Output the [x, y] coordinate of the center of the cell containing the given text.  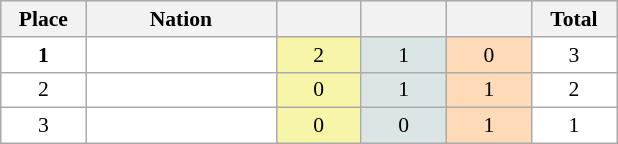
Place [44, 19]
Nation [181, 19]
Total [574, 19]
